Detect which cell encompasses the target text, then output its [X, Y] center coordinate. 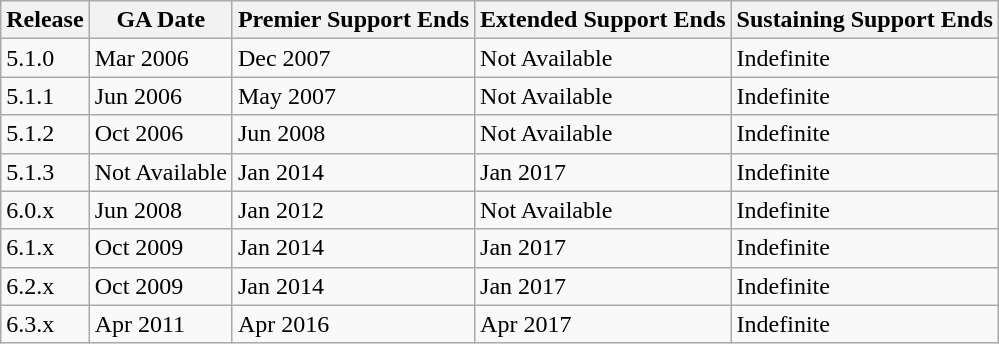
Dec 2007 [353, 58]
6.1.x [45, 248]
5.1.1 [45, 96]
Jun 2006 [160, 96]
5.1.2 [45, 134]
5.1.0 [45, 58]
6.2.x [45, 286]
Release [45, 20]
Apr 2016 [353, 324]
Apr 2017 [603, 324]
Sustaining Support Ends [864, 20]
Jan 2012 [353, 210]
Apr 2011 [160, 324]
May 2007 [353, 96]
Oct 2006 [160, 134]
6.3.x [45, 324]
Premier Support Ends [353, 20]
5.1.3 [45, 172]
Mar 2006 [160, 58]
Extended Support Ends [603, 20]
GA Date [160, 20]
6.0.x [45, 210]
